Provide the [x, y] coordinate of the cell's center where the given text is located.  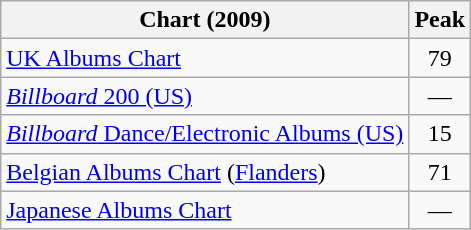
79 [440, 58]
Peak [440, 20]
15 [440, 134]
Chart (2009) [205, 20]
UK Albums Chart [205, 58]
Belgian Albums Chart (Flanders) [205, 172]
Billboard Dance/Electronic Albums (US) [205, 134]
71 [440, 172]
Japanese Albums Chart [205, 210]
Billboard 200 (US) [205, 96]
